Identify which cell holds the provided text, then report its [X, Y] central coordinate. 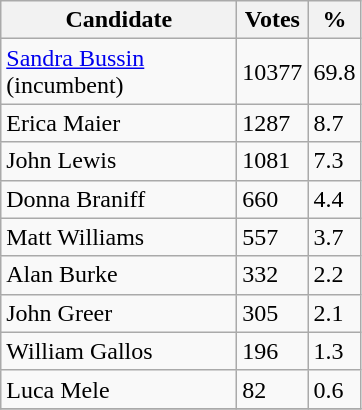
82 [272, 389]
196 [272, 351]
69.8 [334, 72]
305 [272, 313]
2.1 [334, 313]
660 [272, 199]
1.3 [334, 351]
John Greer [119, 313]
William Gallos [119, 351]
Sandra Bussin (incumbent) [119, 72]
Candidate [119, 20]
1081 [272, 161]
8.7 [334, 123]
Matt Williams [119, 237]
7.3 [334, 161]
2.2 [334, 275]
Donna Braniff [119, 199]
557 [272, 237]
Erica Maier [119, 123]
Luca Mele [119, 389]
John Lewis [119, 161]
10377 [272, 72]
% [334, 20]
Votes [272, 20]
3.7 [334, 237]
Alan Burke [119, 275]
0.6 [334, 389]
1287 [272, 123]
4.4 [334, 199]
332 [272, 275]
